Return [x, y] of the center of cell containing provided text 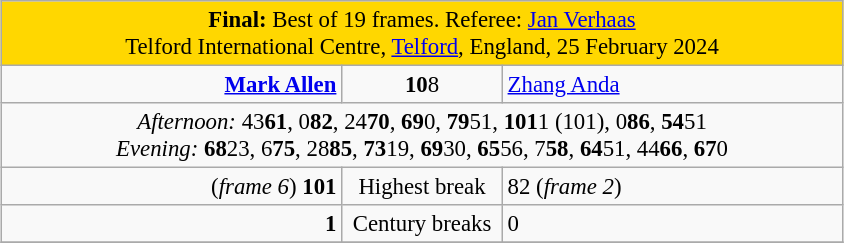
1 [172, 224]
108 [422, 85]
82 (frame 2) [672, 187]
(frame 6) 101 [172, 187]
Zhang Anda [672, 85]
0 [672, 224]
Afternoon: 4361, 082, 2470, 690, 7951, 1011 (101), 086, 5451Evening: 6823, 675, 2885, 7319, 6930, 6556, 758, 6451, 4466, 670 [422, 136]
Mark Allen [172, 85]
Century breaks [422, 224]
Highest break [422, 187]
Final: Best of 19 frames. Referee: Jan VerhaasTelford International Centre, Telford, England, 25 February 2024 [422, 34]
